Scan for the cell matching the given text and deliver its [x, y] coordinate at center. 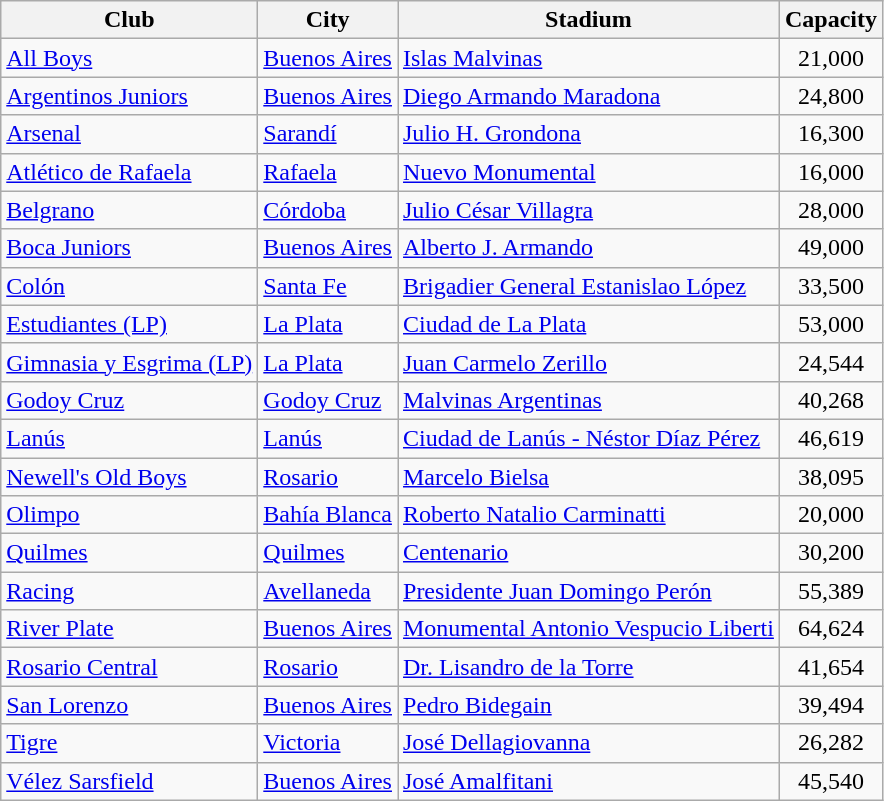
Estudiantes (LP) [130, 324]
Presidente Juan Domingo Perón [589, 591]
Victoria [328, 743]
Córdoba [328, 210]
Avellaneda [328, 591]
José Dellagiovanna [589, 743]
All Boys [130, 58]
28,000 [830, 210]
Ciudad de Lanús - Néstor Díaz Pérez [589, 438]
Belgrano [130, 210]
Marcelo Bielsa [589, 477]
Julio H. Grondona [589, 134]
64,624 [830, 629]
Sarandí [328, 134]
Brigadier General Estanislao López [589, 286]
Olimpo [130, 515]
Vélez Sarsfield [130, 781]
José Amalfitani [589, 781]
Capacity [830, 20]
16,000 [830, 172]
Diego Armando Maradona [589, 96]
Alberto J. Armando [589, 248]
Club [130, 20]
City [328, 20]
Monumental Antonio Vespucio Liberti [589, 629]
49,000 [830, 248]
Arsenal [130, 134]
Dr. Lisandro de la Torre [589, 667]
Boca Juniors [130, 248]
26,282 [830, 743]
21,000 [830, 58]
41,654 [830, 667]
Malvinas Argentinas [589, 400]
Bahía Blanca [328, 515]
Centenario [589, 553]
40,268 [830, 400]
Islas Malvinas [589, 58]
San Lorenzo [130, 705]
Argentinos Juniors [130, 96]
Santa Fe [328, 286]
Ciudad de La Plata [589, 324]
Julio César Villagra [589, 210]
Tigre [130, 743]
Nuevo Monumental [589, 172]
24,800 [830, 96]
16,300 [830, 134]
Juan Carmelo Zerillo [589, 362]
20,000 [830, 515]
Roberto Natalio Carminatti [589, 515]
33,500 [830, 286]
Rosario Central [130, 667]
Racing [130, 591]
45,540 [830, 781]
Stadium [589, 20]
Atlético de Rafaela [130, 172]
Colón [130, 286]
39,494 [830, 705]
30,200 [830, 553]
Gimnasia y Esgrima (LP) [130, 362]
46,619 [830, 438]
Pedro Bidegain [589, 705]
38,095 [830, 477]
55,389 [830, 591]
53,000 [830, 324]
24,544 [830, 362]
Newell's Old Boys [130, 477]
Rafaela [328, 172]
River Plate [130, 629]
